Locate the cell with the specified text and output its [X, Y] center coordinate. 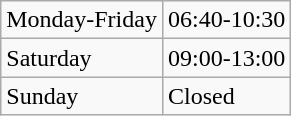
Monday-Friday [82, 20]
09:00-13:00 [226, 58]
Saturday [82, 58]
06:40-10:30 [226, 20]
Sunday [82, 96]
Closed [226, 96]
